Extract the (X, Y) coordinate from the center of the cell holding the provided text.  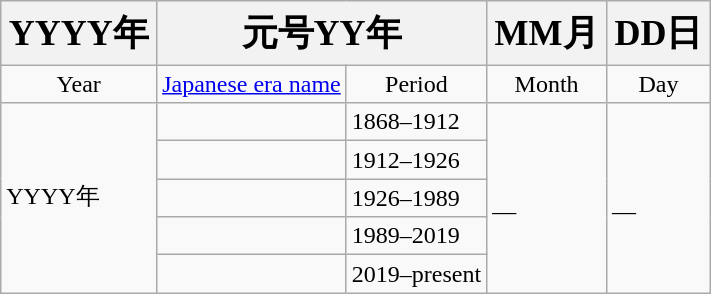
2019–present (416, 274)
Japanese era name (252, 84)
MM月 (547, 33)
1989–2019 (416, 236)
Year (79, 84)
Period (416, 84)
Day (658, 84)
1926–1989 (416, 198)
DD日 (658, 33)
Month (547, 84)
元号YY年 (322, 33)
1868–1912 (416, 122)
1912–1926 (416, 160)
